Capture the cell that displays the provided text and extract its [x, y] central coordinate. 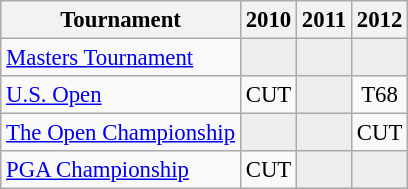
T68 [379, 95]
Masters Tournament [121, 58]
2012 [379, 20]
2011 [324, 20]
PGA Championship [121, 170]
Tournament [121, 20]
The Open Championship [121, 133]
2010 [268, 20]
U.S. Open [121, 95]
